Provide the [x, y] coordinate of the cell's center where the given text is located.  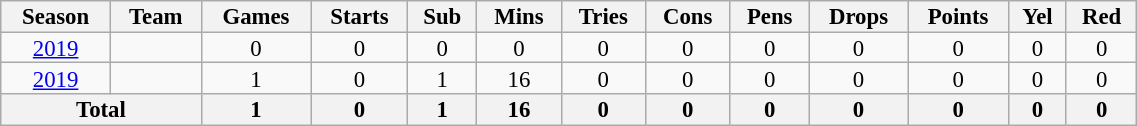
Points [958, 16]
Drops [858, 16]
Starts [360, 16]
Games [256, 16]
Sub [442, 16]
Season [56, 16]
Yel [1037, 16]
Team [156, 16]
Cons [688, 16]
Mins [520, 16]
Pens [770, 16]
Total [101, 110]
Tries [603, 16]
Red [1101, 16]
